Determine the [X, Y] coordinate at the center of the cell enclosing the given text.  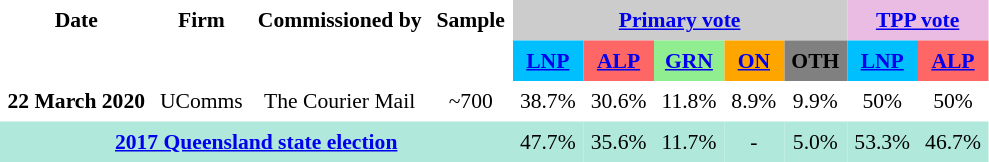
2017 Queensland state election [256, 141]
GRN [689, 60]
Commissioned by [340, 20]
47.7% [548, 141]
35.6% [618, 141]
Date [76, 20]
38.7% [548, 101]
~700 [470, 101]
The Courier Mail [340, 101]
ON [754, 60]
Sample [470, 20]
Firm [202, 20]
8.9% [754, 101]
22 March 2020 [76, 101]
Primary vote [679, 20]
OTH [816, 60]
30.6% [618, 101]
53.3% [882, 141]
UComms [202, 101]
- [754, 141]
5.0% [816, 141]
46.7% [954, 141]
11.7% [689, 141]
11.8% [689, 101]
TPP vote [918, 20]
9.9% [816, 101]
